From the cell containing the given text, extract its center point as (x, y) coordinate. 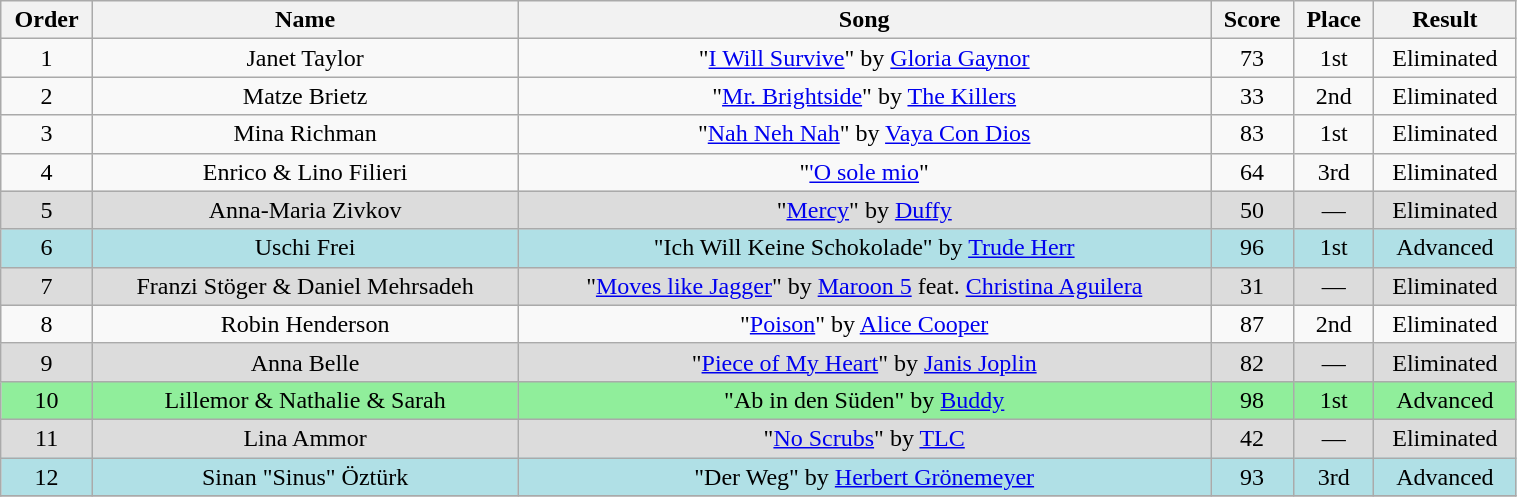
4 (47, 172)
2 (47, 96)
Enrico & Lino Filieri (304, 172)
"Nah Neh Nah" by Vaya Con Dios (864, 134)
64 (1252, 172)
8 (47, 324)
Place (1334, 20)
98 (1252, 400)
Lillemor & Nathalie & Sarah (304, 400)
87 (1252, 324)
73 (1252, 58)
Anna Belle (304, 362)
9 (47, 362)
83 (1252, 134)
"Mr. Brightside" by The Killers (864, 96)
50 (1252, 210)
Order (47, 20)
"'O sole mio" (864, 172)
42 (1252, 438)
6 (47, 248)
33 (1252, 96)
Anna-Maria Zivkov (304, 210)
96 (1252, 248)
Robin Henderson (304, 324)
Lina Ammor (304, 438)
11 (47, 438)
Janet Taylor (304, 58)
"Der Weg" by Herbert Grönemeyer (864, 477)
31 (1252, 286)
Name (304, 20)
Franzi Stöger & Daniel Mehrsadeh (304, 286)
82 (1252, 362)
"Ich Will Keine Schokolade" by Trude Herr (864, 248)
Uschi Frei (304, 248)
"Ab in den Süden" by Buddy (864, 400)
Score (1252, 20)
7 (47, 286)
Result (1445, 20)
5 (47, 210)
12 (47, 477)
"Piece of My Heart" by Janis Joplin (864, 362)
1 (47, 58)
"I Will Survive" by Gloria Gaynor (864, 58)
"Poison" by Alice Cooper (864, 324)
Sinan "Sinus" Öztürk (304, 477)
3 (47, 134)
"No Scrubs" by TLC (864, 438)
"Mercy" by Duffy (864, 210)
"Moves like Jagger" by Maroon 5 feat. Christina Aguilera (864, 286)
Matze Brietz (304, 96)
Mina Richman (304, 134)
10 (47, 400)
Song (864, 20)
93 (1252, 477)
